Provide the (x, y) coordinate of the cell's center where the given text is located.  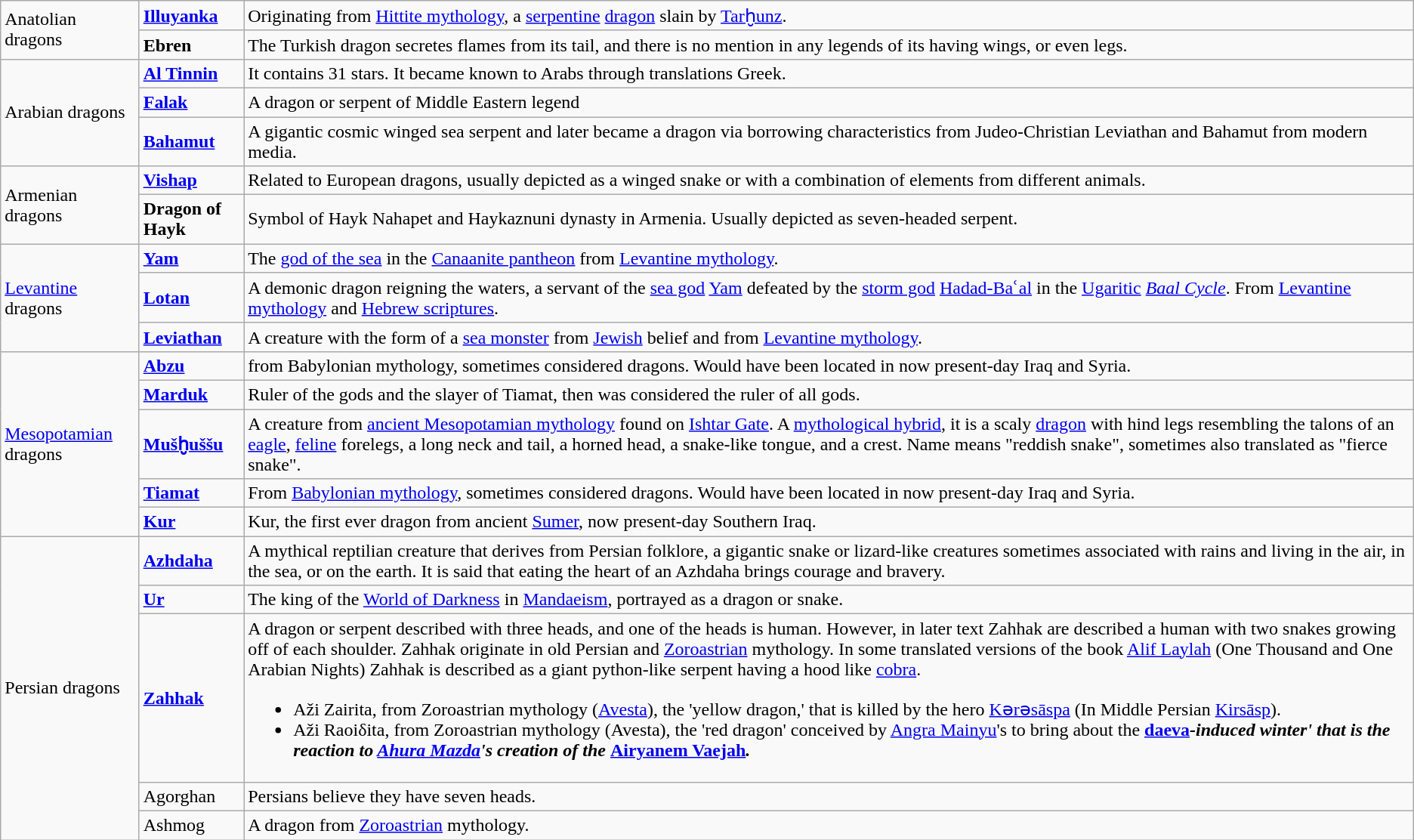
Bahamut (191, 141)
The Turkish dragon secretes flames from its tail, and there is no mention in any legends of its having wings, or even legs. (829, 45)
Kur (191, 522)
Kur, the first ever dragon from ancient Sumer, now present-day Southern Iraq. (829, 522)
Tiamat (191, 493)
Lotan (191, 298)
Abzu (191, 366)
from Babylonian mythology, sometimes considered dragons. Would have been located in now present-day Iraq and Syria. (829, 366)
Marduk (191, 394)
Anatolian dragons (69, 30)
A creature with the form of a sea monster from Jewish belief and from Levantine mythology. (829, 337)
Persian dragons (69, 688)
Zahhak (191, 698)
Mesopotamian dragons (69, 443)
Originating from Hittite mythology, a serpentine dragon slain by Tarḫunz. (829, 16)
The king of the World of Darkness in Mandaeism, portrayed as a dragon or snake. (829, 600)
Dragon of Hayk (191, 219)
From Babylonian mythology, sometimes considered dragons. Would have been located in now present-day Iraq and Syria. (829, 493)
The god of the sea in the Canaanite pantheon from Levantine mythology. (829, 258)
Ebren (191, 45)
Ur (191, 600)
It contains 31 stars. It became known to Arabs through translations Greek. (829, 73)
Related to European dragons, usually depicted as a winged snake or with a combination of elements from different animals. (829, 181)
Symbol of Hayk Nahapet and Haykaznuni dynasty in Armenia. Usually depicted as seven-headed serpent. (829, 219)
Falak (191, 102)
Illuyanka (191, 16)
Arabian dragons (69, 112)
A dragon from Zoroastrian mythology. (829, 825)
Persians believe they have seven heads. (829, 796)
Al Tinnin (191, 73)
Yam (191, 258)
A dragon or serpent of Middle Eastern legend (829, 102)
Azhdaha (191, 561)
Mušḫuššu (191, 444)
Levantine dragons (69, 298)
Agorghan (191, 796)
Vishap (191, 181)
Ashmog (191, 825)
Armenian dragons (69, 205)
Leviathan (191, 337)
Ruler of the gods and the slayer of Tiamat, then was considered the ruler of all gods. (829, 394)
